Scan for the cell matching the given text and deliver its (x, y) coordinate at center. 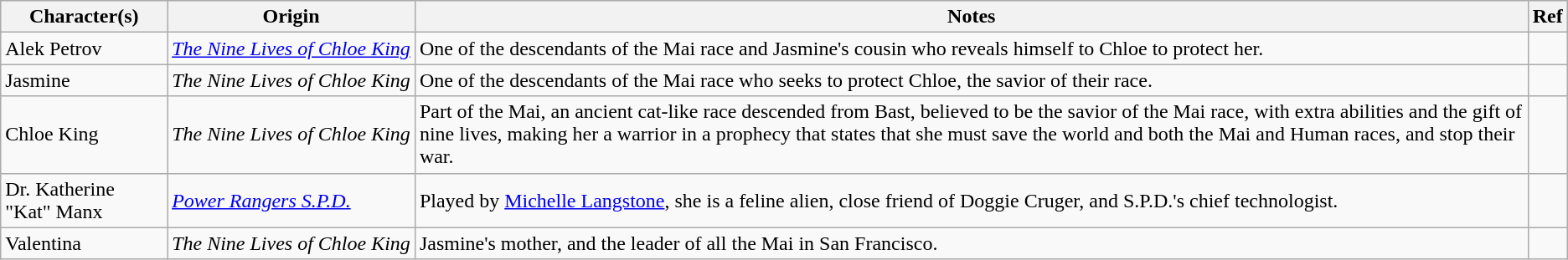
Alek Petrov (84, 48)
Origin (291, 17)
Valentina (84, 243)
Chloe King (84, 135)
Jasmine's mother, and the leader of all the Mai in San Francisco. (972, 243)
Played by Michelle Langstone, she is a feline alien, close friend of Doggie Cruger, and S.P.D.'s chief technologist. (972, 201)
Jasmine (84, 80)
Power Rangers S.P.D. (291, 201)
Dr. Katherine "Kat" Manx (84, 201)
One of the descendants of the Mai race who seeks to protect Chloe, the savior of their race. (972, 80)
Ref (1548, 17)
Character(s) (84, 17)
One of the descendants of the Mai race and Jasmine's cousin who reveals himself to Chloe to protect her. (972, 48)
Notes (972, 17)
